Provide the (x, y) coordinate of the cell's center where the given text is located.  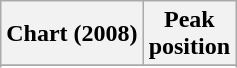
Peakposition (189, 34)
Chart (2008) (72, 34)
